Find where the given text appears and provide that cell's center as (X, Y) coordinate. 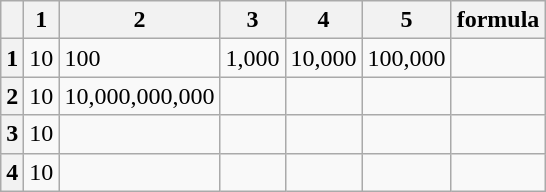
10,000,000,000 (140, 96)
10,000 (324, 58)
1,000 (252, 58)
100 (140, 58)
formula (498, 20)
5 (406, 20)
100,000 (406, 58)
